Capture the cell that displays the provided text and extract its (x, y) central coordinate. 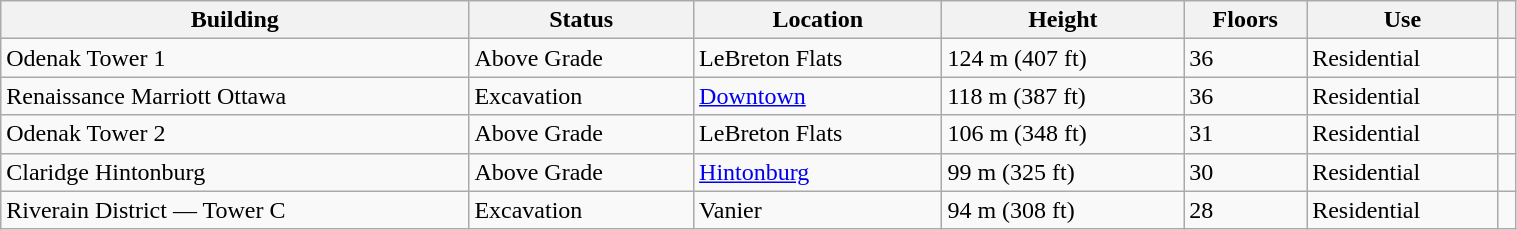
28 (1246, 210)
30 (1246, 172)
118 m (387 ft) (1063, 96)
Vanier (818, 210)
124 m (407 ft) (1063, 58)
Renaissance Marriott Ottawa (235, 96)
Hintonburg (818, 172)
Status (582, 20)
Riverain District — Tower C (235, 210)
Location (818, 20)
Downtown (818, 96)
Claridge Hintonburg (235, 172)
106 m (348 ft) (1063, 134)
Use (1402, 20)
Odenak Tower 2 (235, 134)
31 (1246, 134)
Floors (1246, 20)
Odenak Tower 1 (235, 58)
94 m (308 ft) (1063, 210)
Height (1063, 20)
99 m (325 ft) (1063, 172)
Building (235, 20)
